Provide the [x, y] coordinate of the cell's center where the given text is located.  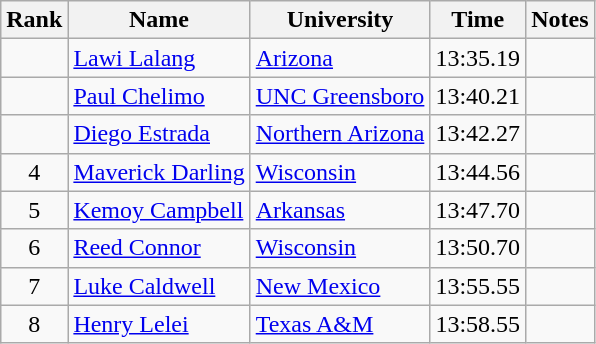
13:42.27 [478, 134]
Luke Caldwell [159, 286]
New Mexico [340, 286]
Notes [560, 20]
13:35.19 [478, 58]
13:44.56 [478, 172]
Reed Connor [159, 248]
Lawi Lalang [159, 58]
6 [34, 248]
Arizona [340, 58]
UNC Greensboro [340, 96]
Name [159, 20]
13:58.55 [478, 324]
5 [34, 210]
Paul Chelimo [159, 96]
Rank [34, 20]
Henry Lelei [159, 324]
Arkansas [340, 210]
13:55.55 [478, 286]
Texas A&M [340, 324]
13:47.70 [478, 210]
Diego Estrada [159, 134]
4 [34, 172]
Kemoy Campbell [159, 210]
University [340, 20]
Time [478, 20]
8 [34, 324]
13:40.21 [478, 96]
13:50.70 [478, 248]
Northern Arizona [340, 134]
Maverick Darling [159, 172]
7 [34, 286]
